Return [x, y] of the center of cell containing provided text 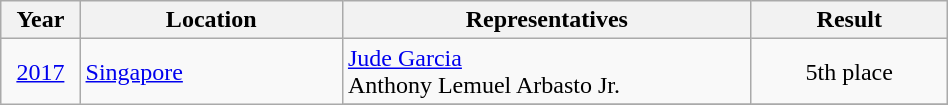
Representatives [546, 20]
Singapore [211, 72]
2017 [40, 72]
Result [849, 20]
5th place [849, 72]
Year [40, 20]
Jude Garcia Anthony Lemuel Arbasto Jr. [546, 72]
Location [211, 20]
